For the text-containing cell, return its midpoint in [X, Y] coordinate format. 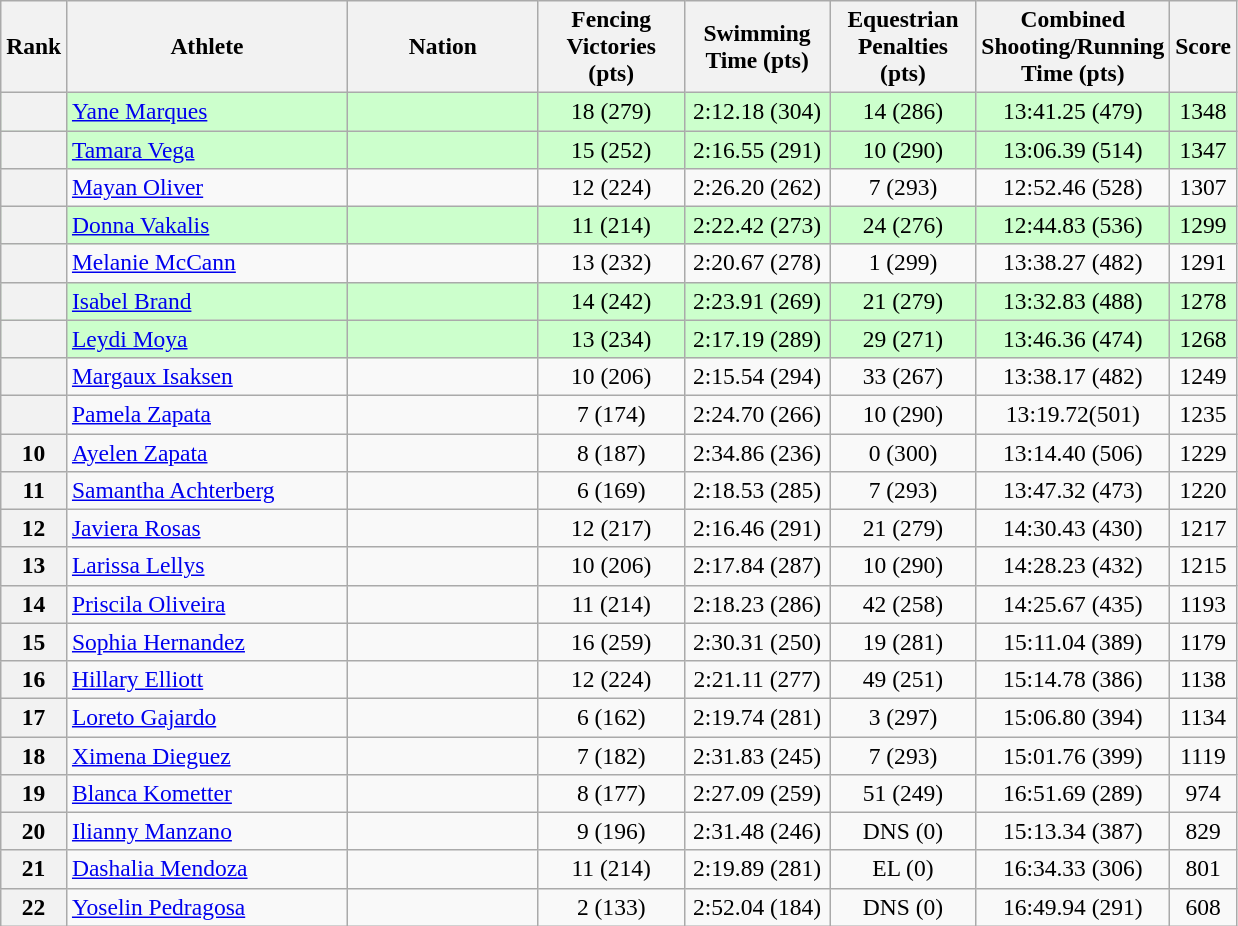
1193 [1204, 604]
Javiera Rosas [208, 528]
1249 [1204, 376]
Leydi Moya [208, 339]
13:46.36 (474) [1073, 339]
Mayan Oliver [208, 187]
13:38.17 (482) [1073, 376]
Swimming Time (pts) [757, 46]
801 [1204, 869]
0 (300) [903, 452]
24 (276) [903, 225]
7 (174) [611, 414]
12 (217) [611, 528]
608 [1204, 907]
15:11.04 (389) [1073, 642]
6 (162) [611, 717]
13:06.39 (514) [1073, 149]
22 [34, 907]
14 (286) [903, 111]
Rank [34, 46]
Score [1204, 46]
1215 [1204, 566]
2:26.20 (262) [757, 187]
Ximena Dieguez [208, 755]
14:30.43 (430) [1073, 528]
1291 [1204, 263]
2:31.48 (246) [757, 831]
12:52.46 (528) [1073, 187]
2:17.19 (289) [757, 339]
Sophia Hernandez [208, 642]
16:51.69 (289) [1073, 793]
2:12.18 (304) [757, 111]
2:24.70 (266) [757, 414]
1278 [1204, 301]
13:32.83 (488) [1073, 301]
13:38.27 (482) [1073, 263]
2:17.84 (287) [757, 566]
14 [34, 604]
13:47.32 (473) [1073, 490]
1134 [1204, 717]
1347 [1204, 149]
2:16.55 (291) [757, 149]
829 [1204, 831]
15 (252) [611, 149]
16 [34, 679]
Ilianny Manzano [208, 831]
13 (234) [611, 339]
2:34.86 (236) [757, 452]
8 (187) [611, 452]
19 (281) [903, 642]
Loreto Gajardo [208, 717]
6 (169) [611, 490]
Yane Marques [208, 111]
1217 [1204, 528]
29 (271) [903, 339]
13:14.40 (506) [1073, 452]
2:27.09 (259) [757, 793]
9 (196) [611, 831]
Hillary Elliott [208, 679]
13 [34, 566]
15:01.76 (399) [1073, 755]
1268 [1204, 339]
15:14.78 (386) [1073, 679]
3 (297) [903, 717]
19 [34, 793]
7 (182) [611, 755]
8 (177) [611, 793]
1229 [1204, 452]
Samantha Achterberg [208, 490]
1179 [1204, 642]
2:20.67 (278) [757, 263]
21 [34, 869]
13:41.25 (479) [1073, 111]
20 [34, 831]
16:49.94 (291) [1073, 907]
Priscila Oliveira [208, 604]
2:23.91 (269) [757, 301]
2:19.89 (281) [757, 869]
12 [34, 528]
17 [34, 717]
Nation [442, 46]
16 (259) [611, 642]
2:21.11 (277) [757, 679]
51 (249) [903, 793]
2:16.46 (291) [757, 528]
2:18.23 (286) [757, 604]
Larissa Lellys [208, 566]
1138 [1204, 679]
Pamela Zapata [208, 414]
Equestrian Penalties (pts) [903, 46]
1307 [1204, 187]
10 [34, 452]
2:52.04 (184) [757, 907]
14:25.67 (435) [1073, 604]
Fencing Victories (pts) [611, 46]
15:06.80 (394) [1073, 717]
11 [34, 490]
1220 [1204, 490]
42 (258) [903, 604]
Ayelen Zapata [208, 452]
Dashalia Mendoza [208, 869]
15:13.34 (387) [1073, 831]
13:19.72(501) [1073, 414]
Donna Vakalis [208, 225]
2:30.31 (250) [757, 642]
13 (232) [611, 263]
1235 [1204, 414]
Combined Shooting/Running Time (pts) [1073, 46]
Tamara Vega [208, 149]
2:31.83 (245) [757, 755]
18 (279) [611, 111]
2:19.74 (281) [757, 717]
1348 [1204, 111]
49 (251) [903, 679]
Yoselin Pedragosa [208, 907]
Isabel Brand [208, 301]
14 (242) [611, 301]
EL (0) [903, 869]
14:28.23 (432) [1073, 566]
2 (133) [611, 907]
1119 [1204, 755]
Melanie McCann [208, 263]
1299 [1204, 225]
18 [34, 755]
Athlete [208, 46]
2:22.42 (273) [757, 225]
Blanca Kometter [208, 793]
974 [1204, 793]
2:15.54 (294) [757, 376]
16:34.33 (306) [1073, 869]
33 (267) [903, 376]
2:18.53 (285) [757, 490]
12:44.83 (536) [1073, 225]
15 [34, 642]
Margaux Isaksen [208, 376]
1 (299) [903, 263]
